Determine the [x, y] coordinate at the center of the cell enclosing the given text.  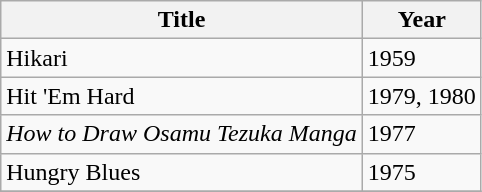
Title [182, 20]
Hit 'Em Hard [182, 96]
How to Draw Osamu Tezuka Manga [182, 134]
Hungry Blues [182, 172]
1977 [422, 134]
1959 [422, 58]
Year [422, 20]
1975 [422, 172]
1979, 1980 [422, 96]
Hikari [182, 58]
